From the cell containing the given text, extract its center point as (X, Y) coordinate. 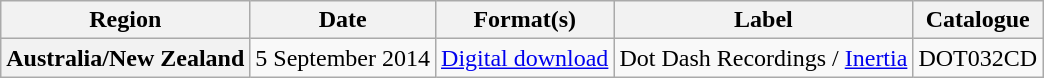
Australia/New Zealand (126, 58)
Date (343, 20)
Digital download (525, 58)
Label (764, 20)
Region (126, 20)
Dot Dash Recordings / Inertia (764, 58)
5 September 2014 (343, 58)
DOT032CD (978, 58)
Catalogue (978, 20)
Format(s) (525, 20)
